From the cell containing the given text, extract its center point as [x, y] coordinate. 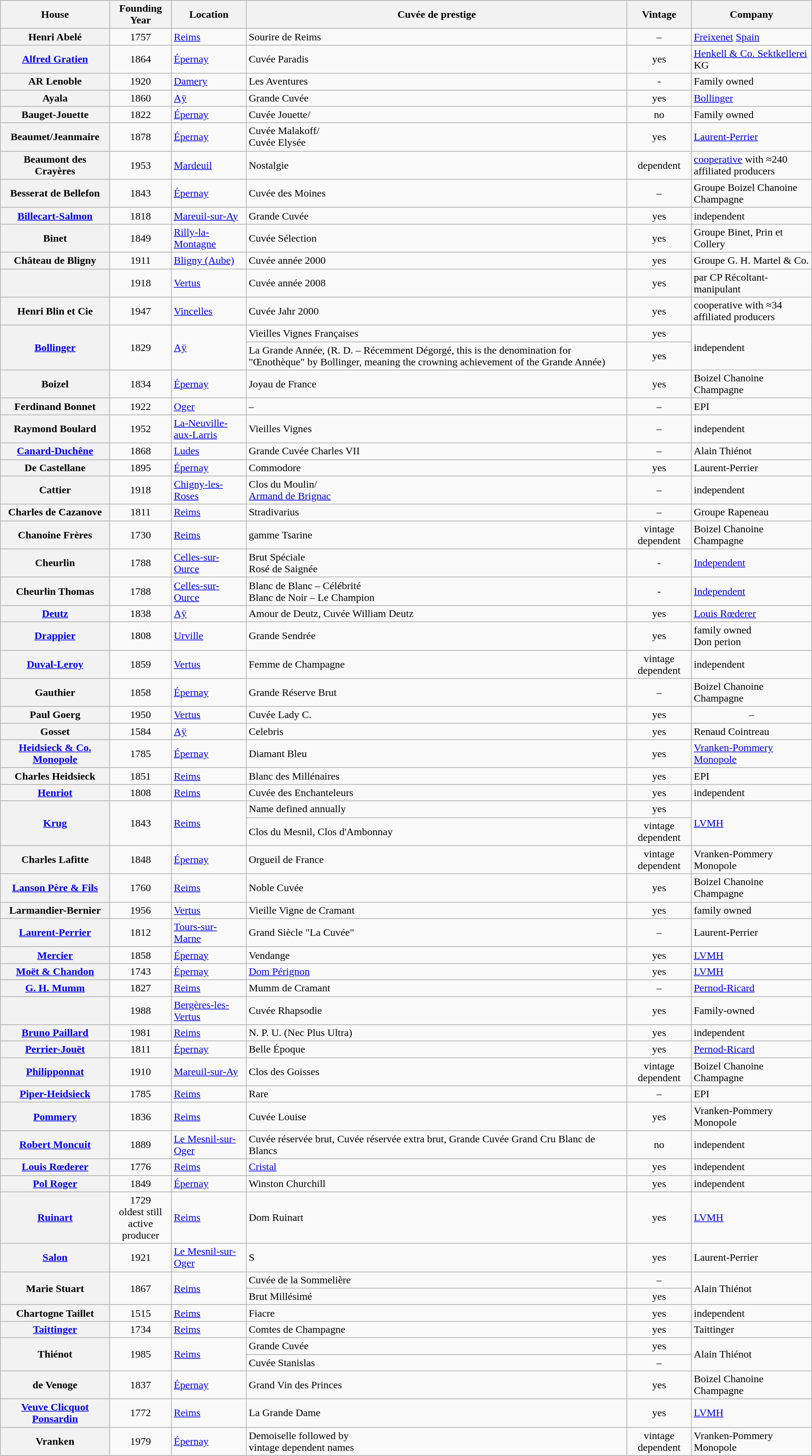
Name defined annually [436, 809]
Diamant Bleu [436, 754]
Cuvée Paradis [436, 59]
Renaud Cointreau [751, 731]
1953 [141, 165]
Urville [209, 636]
Orgueil de France [436, 860]
Billecart-Salmon [55, 216]
Winston Churchill [436, 1184]
Founding Year [141, 15]
La Grande Dame [436, 1413]
Vincelles [209, 312]
Cuvée Louise [436, 1117]
Vieille Vigne de Cramant [436, 910]
dependent [659, 165]
1812 [141, 933]
Veuve Clicquot Ponsardin [55, 1413]
1864 [141, 59]
Chartogne Taillet [55, 1313]
Brut SpécialeRosé de Saignée [436, 563]
1734 [141, 1329]
Rare [436, 1094]
1772 [141, 1413]
Paul Goerg [55, 715]
1988 [141, 1010]
Cuvée de prestige [436, 15]
Cuvée année 2008 [436, 283]
cooperative with ≈34 affiliated producers [751, 312]
Henriot [55, 793]
Deutz [55, 613]
Bauget-Jouette [55, 115]
1829 [141, 348]
1985 [141, 1354]
Dom Pérignon [436, 971]
Boizel [55, 384]
Blanc de Blanc – CélébritéBlanc de Noir – Le Champion [436, 591]
Grand Siècle "La Cuvée" [436, 933]
Freixenet Spain [751, 37]
1730 [141, 535]
Belle Époque [436, 1049]
Comtes de Champagne [436, 1329]
Groupe Boizel Chanoine Champagne [751, 193]
Bergères-les-Vertus [209, 1010]
Joyau de France [436, 384]
Cheurlin Thomas [55, 591]
Duval-Leroy [55, 664]
1760 [141, 888]
Noble Cuvée [436, 888]
Besserat de Bellefon [55, 193]
Heidsieck & Co. Monopole [55, 754]
Oger [209, 407]
Canard-Duchêne [55, 451]
Drappier [55, 636]
Blanc des Millénaires [436, 776]
1515 [141, 1313]
Bligny (Aube) [209, 260]
1729oldest still activeproducer [141, 1217]
Vieilles Vignes Françaises [436, 334]
Groupe Binet, Prin et Collery [751, 238]
Robert Moncuit [55, 1144]
Tours-sur-Marne [209, 933]
Lanson Père & Fils [55, 888]
1822 [141, 115]
Cuvée réservée brut, Cuvée réservée extra brut, Grande Cuvée Grand Cru Blanc de Blancs [436, 1144]
Demoiselle followed by vintage dependent names [436, 1441]
Larmandier-Bernier [55, 910]
Cuvée des Moines [436, 193]
1851 [141, 776]
Company [751, 15]
Location [209, 15]
1922 [141, 407]
Cristal [436, 1167]
1838 [141, 613]
Cattier [55, 490]
Mercier [55, 955]
Grande Réserve Brut [436, 692]
Henri Abelé [55, 37]
1757 [141, 37]
1848 [141, 860]
Les Aventures [436, 82]
Gauthier [55, 692]
gamme Tsarine [436, 535]
Henri Blin et Cie [55, 312]
Femme de Champagne [436, 664]
par CP Récoltant-manipulant [751, 283]
1836 [141, 1117]
1860 [141, 98]
Stradivarius [436, 512]
1818 [141, 216]
1867 [141, 1288]
Ferdinand Bonnet [55, 407]
1859 [141, 664]
Chigny-les-Roses [209, 490]
Cuvée Jahr 2000 [436, 312]
1911 [141, 260]
House [55, 15]
Ludes [209, 451]
Cuvée Sélection [436, 238]
Clos du Mesnil, Clos d'Ambonnay [436, 831]
Commodore [436, 468]
1837 [141, 1385]
1952 [141, 429]
Charles Heidsieck [55, 776]
cooperative with ≈240 affiliated producers [751, 165]
Beaumont des Crayères [55, 165]
Mardeuil [209, 165]
1584 [141, 731]
Cuvée des Enchanteleurs [436, 793]
De Castellane [55, 468]
1921 [141, 1257]
Groupe Rapeneau [751, 512]
1776 [141, 1167]
Moët & Chandon [55, 971]
family ownedDon perion [751, 636]
S [436, 1257]
family owned [751, 910]
Binet [55, 238]
1895 [141, 468]
Family-owned [751, 1010]
Sourire de Reims [436, 37]
Grande Sendrée [436, 636]
Henkell & Co. Sektkellerei KG [751, 59]
Perrier-Jouët [55, 1049]
Clos des Goisses [436, 1072]
Charles de Cazanove [55, 512]
Pol Roger [55, 1184]
1868 [141, 451]
1979 [141, 1441]
G. H. Mumm [55, 988]
1878 [141, 137]
Nostalgie [436, 165]
Grande Cuvée Charles VII [436, 451]
Celebris [436, 731]
Grand Vin des Princes [436, 1385]
Pommery [55, 1117]
Raymond Boulard [55, 429]
Cheurlin [55, 563]
1956 [141, 910]
Krug [55, 823]
Cuvée Malakoff/Cuvée Elysée [436, 137]
Cuvée Jouette/ [436, 115]
Cuvée année 2000 [436, 260]
1889 [141, 1144]
Groupe G. H. Martel & Co. [751, 260]
1947 [141, 312]
Amour de Deutz, Cuvée William Deutz [436, 613]
1910 [141, 1072]
Marie Stuart [55, 1288]
Rilly-la-Montagne [209, 238]
Dom Ruinart [436, 1217]
Philipponnat [55, 1072]
Chanoine Frères [55, 535]
1981 [141, 1033]
Salon [55, 1257]
Brut Millésimé [436, 1296]
Charles Lafitte [55, 860]
Cuvée Stanislas [436, 1363]
Piper-Heidsieck [55, 1094]
Beaumet/Jeanmaire [55, 137]
Gosset [55, 731]
Fiacre [436, 1313]
AR Lenoble [55, 82]
Damery [209, 82]
Vieilles Vignes [436, 429]
Vendange [436, 955]
1950 [141, 715]
Vintage [659, 15]
1827 [141, 988]
Ayala [55, 98]
1834 [141, 384]
Château de Bligny [55, 260]
Cuvée Rhapsodie [436, 1010]
de Venoge [55, 1385]
La-Neuville-aux-Larris [209, 429]
Mumm de Cramant [436, 988]
Cuvée Lady C. [436, 715]
1920 [141, 82]
Ruinart [55, 1217]
Thiénot [55, 1354]
N. P. U. (Nec Plus Ultra) [436, 1033]
Alfred Gratien [55, 59]
Clos du Moulin/Armand de Brignac [436, 490]
Vranken [55, 1441]
Cuvée de la Sommelière [436, 1280]
Bruno Paillard [55, 1033]
1743 [141, 971]
